Search for the cell housing the specified text and yield its [X, Y] center coordinate. 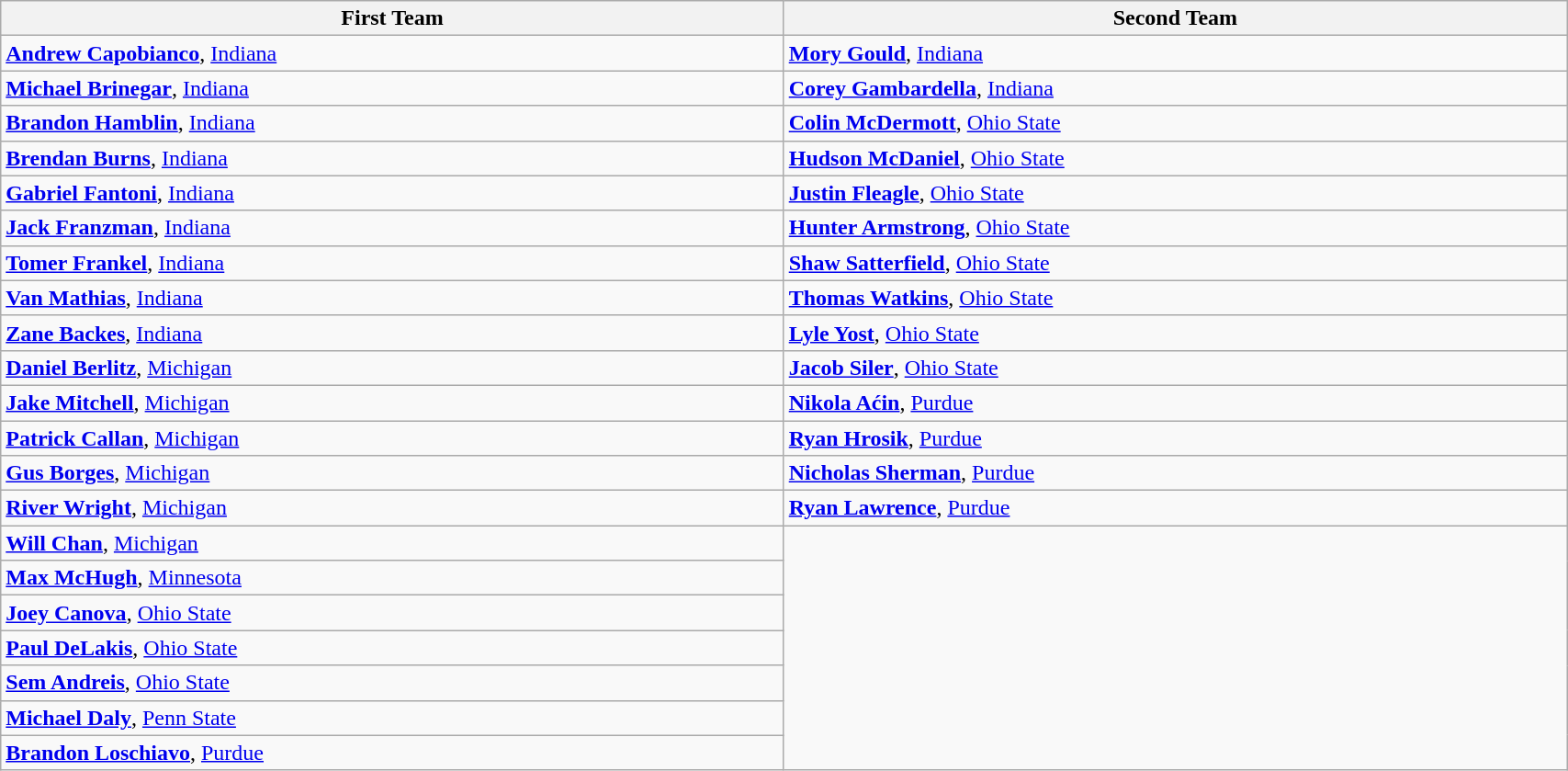
Brendan Burns, Indiana [392, 158]
Michael Daly, Penn State [392, 718]
Sem Andreis, Ohio State [392, 683]
Shaw Satterfield, Ohio State [1175, 263]
Hudson McDaniel, Ohio State [1175, 158]
Second Team [1175, 18]
Brandon Loschiavo, Purdue [392, 753]
Ryan Lawrence, Purdue [1175, 508]
Gus Borges, Michigan [392, 473]
Mory Gould, Indiana [1175, 53]
Tomer Frankel, Indiana [392, 263]
Van Mathias, Indiana [392, 298]
River Wright, Michigan [392, 508]
Thomas Watkins, Ohio State [1175, 298]
Joey Canova, Ohio State [392, 613]
Jacob Siler, Ohio State [1175, 368]
Zane Backes, Indiana [392, 333]
Daniel Berlitz, Michigan [392, 368]
Nikola Aćin, Purdue [1175, 403]
First Team [392, 18]
Jack Franzman, Indiana [392, 228]
Will Chan, Michigan [392, 543]
Brandon Hamblin, Indiana [392, 123]
Colin McDermott, Ohio State [1175, 123]
Gabriel Fantoni, Indiana [392, 193]
Corey Gambardella, Indiana [1175, 88]
Michael Brinegar, Indiana [392, 88]
Hunter Armstrong, Ohio State [1175, 228]
Paul DeLakis, Ohio State [392, 648]
Andrew Capobianco, Indiana [392, 53]
Patrick Callan, Michigan [392, 438]
Nicholas Sherman, Purdue [1175, 473]
Lyle Yost, Ohio State [1175, 333]
Jake Mitchell, Michigan [392, 403]
Justin Fleagle, Ohio State [1175, 193]
Max McHugh, Minnesota [392, 578]
Ryan Hrosik, Purdue [1175, 438]
